Find where the given text appears and provide that cell's center as [x, y] coordinate. 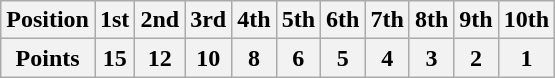
8 [254, 58]
6 [298, 58]
10th [526, 20]
12 [160, 58]
5th [298, 20]
5 [343, 58]
15 [114, 58]
1 [526, 58]
10 [208, 58]
1st [114, 20]
7th [387, 20]
2nd [160, 20]
9th [476, 20]
2 [476, 58]
Points [48, 58]
3rd [208, 20]
8th [431, 20]
3 [431, 58]
4 [387, 58]
Position [48, 20]
4th [254, 20]
6th [343, 20]
